Pinpoint the cell where the given text exists, returning its (x, y) midpoint coordinate. 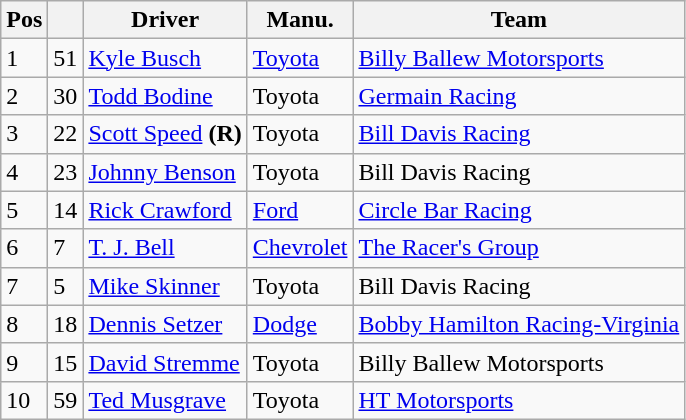
6 (24, 248)
3 (24, 134)
Dodge (300, 324)
Scott Speed (R) (165, 134)
Bobby Hamilton Racing-Virginia (519, 324)
2 (24, 96)
59 (66, 400)
The Racer's Group (519, 248)
Ford (300, 210)
T. J. Bell (165, 248)
1 (24, 58)
Ted Musgrave (165, 400)
15 (66, 362)
Rick Crawford (165, 210)
18 (66, 324)
Team (519, 20)
9 (24, 362)
Circle Bar Racing (519, 210)
10 (24, 400)
51 (66, 58)
8 (24, 324)
Todd Bodine (165, 96)
4 (24, 172)
HT Motorsports (519, 400)
Manu. (300, 20)
Driver (165, 20)
30 (66, 96)
David Stremme (165, 362)
23 (66, 172)
Chevrolet (300, 248)
14 (66, 210)
Pos (24, 20)
Mike Skinner (165, 286)
22 (66, 134)
Johnny Benson (165, 172)
Dennis Setzer (165, 324)
Germain Racing (519, 96)
Kyle Busch (165, 58)
